Scan for the cell matching the given text and deliver its (X, Y) coordinate at center. 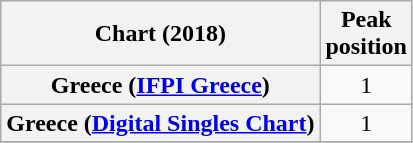
Greece (IFPI Greece) (160, 85)
Greece (Digital Singles Chart) (160, 123)
Peakposition (366, 34)
Chart (2018) (160, 34)
